Capture the cell that displays the provided text and extract its (x, y) central coordinate. 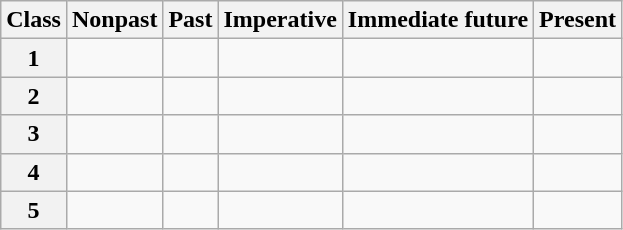
Nonpast (114, 20)
5 (34, 210)
1 (34, 58)
4 (34, 172)
Present (578, 20)
2 (34, 96)
Immediate future (438, 20)
Imperative (280, 20)
Class (34, 20)
Past (190, 20)
3 (34, 134)
